Pinpoint the cell where the given text exists, returning its [X, Y] midpoint coordinate. 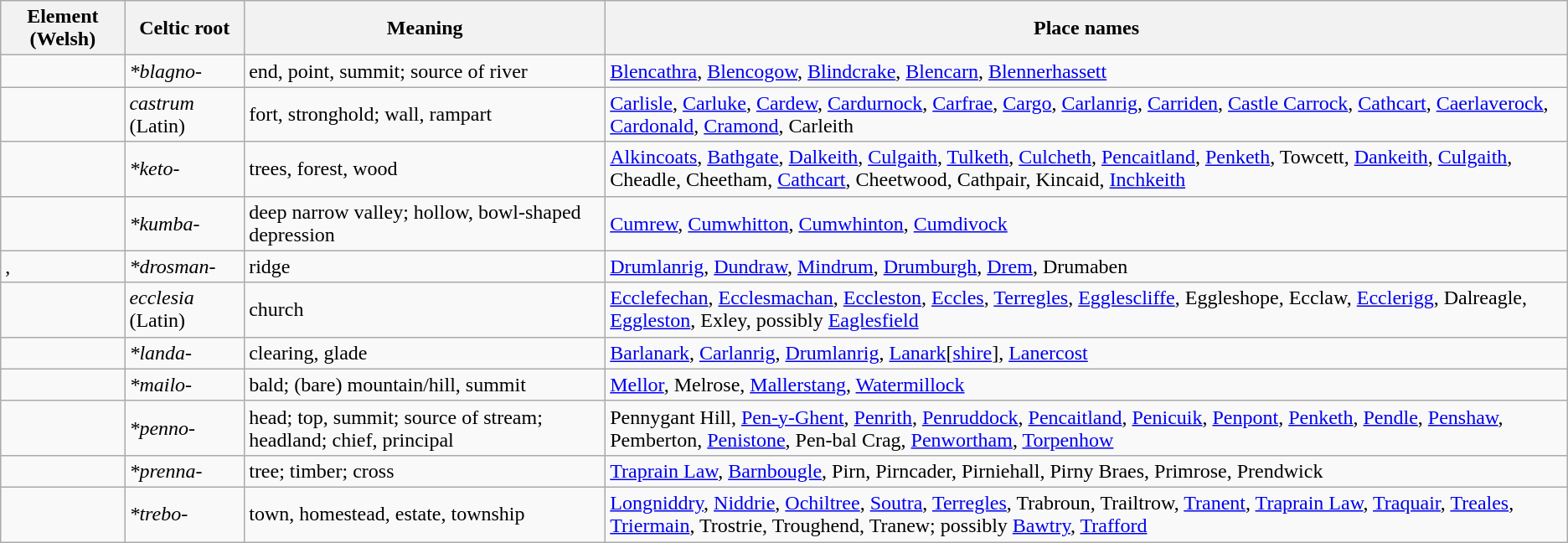
castrum (Latin) [184, 114]
Blencathra, Blencogow, Blindcrake, Blencarn, Blennerhassett [1087, 71]
deep narrow valley; hollow, bowl-shaped depression [426, 223]
*penno- [184, 427]
*blagno- [184, 71]
end, point, summit; source of river [426, 71]
Barlanark, Carlanrig, Drumlanrig, Lanark[shire], Lanercost [1087, 353]
town, homestead, estate, township [426, 515]
ecclesia (Latin) [184, 310]
trees, forest, wood [426, 169]
Element (Welsh) [63, 28]
Place names [1087, 28]
ridge [426, 266]
Cumrew, Cumwhitton, Cumwhinton, Cumdivock [1087, 223]
*prenna- [184, 471]
*kumba- [184, 223]
Celtic root [184, 28]
church [426, 310]
fort, stronghold; wall, rampart [426, 114]
*drosman- [184, 266]
*landa- [184, 353]
*keto- [184, 169]
bald; (bare) mountain/hill, summit [426, 385]
, [63, 266]
Meaning [426, 28]
Drumlanrig, Dundraw, Mindrum, Drumburgh, Drem, Drumaben [1087, 266]
Carlisle, Carluke, Cardew, Cardurnock, Carfrae, Cargo, Carlanrig, Carriden, Castle Carrock, Cathcart, Caerlaverock, Cardonald, Cramond, Carleith [1087, 114]
*trebo- [184, 515]
tree; timber; cross [426, 471]
*mailo- [184, 385]
clearing, glade [426, 353]
Traprain Law, Barnbougle, Pirn, Pirncader, Pirniehall, Pirny Braes, Primrose, Prendwick [1087, 471]
Mellor, Melrose, Mallerstang, Watermillock [1087, 385]
head; top, summit; source of stream; headland; chief, principal [426, 427]
